Output the (x, y) coordinate of the center of the cell containing the given text.  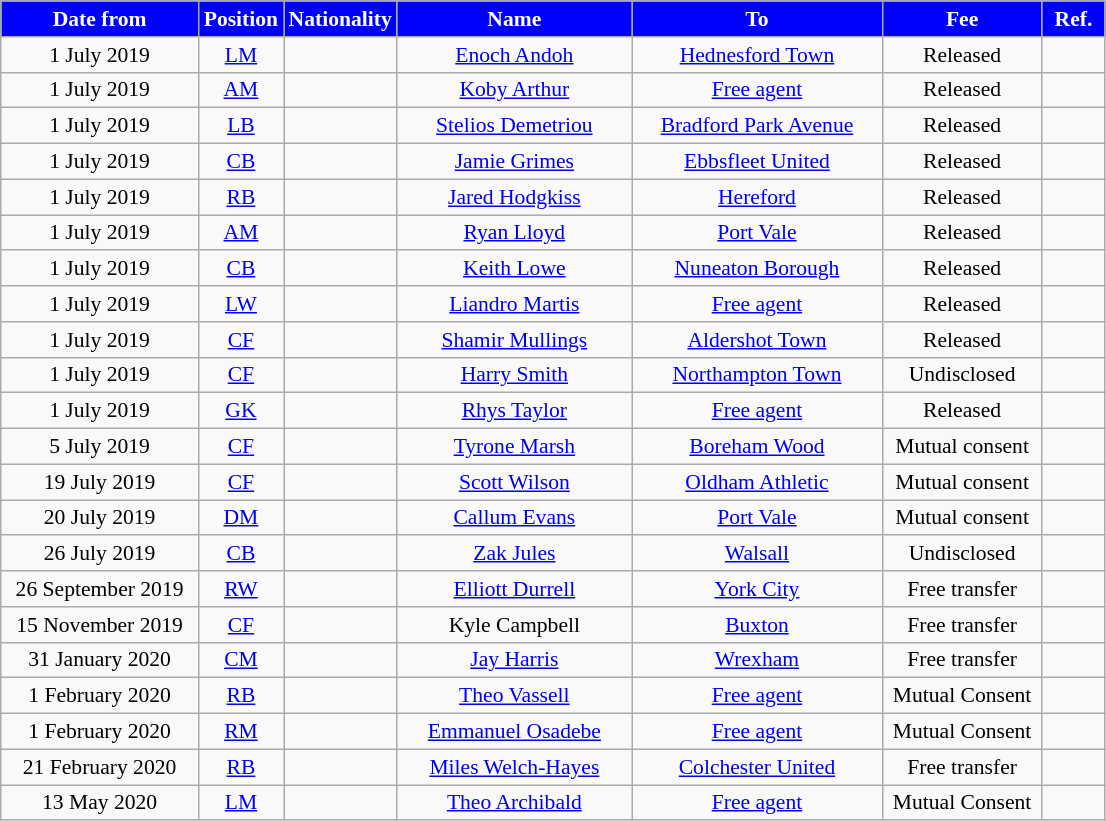
Aldershot Town (757, 340)
26 July 2019 (100, 554)
RW (240, 589)
Harry Smith (514, 375)
Fee (962, 19)
CM (240, 660)
Shamir Mullings (514, 340)
Date from (100, 19)
Name (514, 19)
LW (240, 304)
31 January 2020 (100, 660)
GK (240, 411)
Nationality (340, 19)
Jared Hodgkiss (514, 197)
Walsall (757, 554)
Ref. (1074, 19)
Ebbsfleet United (757, 162)
Jamie Grimes (514, 162)
Koby Arthur (514, 90)
Jay Harris (514, 660)
19 July 2019 (100, 482)
LB (240, 126)
Hereford (757, 197)
Zak Jules (514, 554)
Callum Evans (514, 518)
Wrexham (757, 660)
Rhys Taylor (514, 411)
Nuneaton Borough (757, 269)
Kyle Campbell (514, 625)
York City (757, 589)
13 May 2020 (100, 803)
Hednesford Town (757, 55)
Bradford Park Avenue (757, 126)
Enoch Andoh (514, 55)
Elliott Durrell (514, 589)
Tyrone Marsh (514, 447)
To (757, 19)
20 July 2019 (100, 518)
Theo Vassell (514, 696)
Theo Archibald (514, 803)
Liandro Martis (514, 304)
Ryan Lloyd (514, 233)
Northampton Town (757, 375)
Keith Lowe (514, 269)
Stelios Demetriou (514, 126)
Boreham Wood (757, 447)
Position (240, 19)
26 September 2019 (100, 589)
Miles Welch-Hayes (514, 767)
Oldham Athletic (757, 482)
DM (240, 518)
Buxton (757, 625)
Scott Wilson (514, 482)
21 February 2020 (100, 767)
5 July 2019 (100, 447)
RM (240, 732)
Colchester United (757, 767)
Emmanuel Osadebe (514, 732)
15 November 2019 (100, 625)
